Locate the cell with the specified text and output its (X, Y) center coordinate. 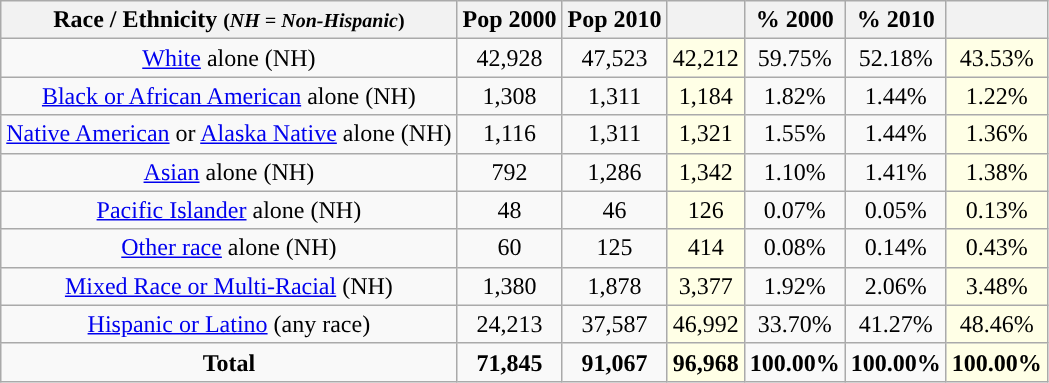
Total (229, 362)
1,308 (510, 96)
96,968 (706, 362)
24,213 (510, 324)
1,878 (614, 286)
3.48% (996, 286)
414 (706, 248)
Pacific Islander alone (NH) (229, 210)
41.27% (896, 324)
Hispanic or Latino (any race) (229, 324)
1.36% (996, 134)
0.08% (794, 248)
White alone (NH) (229, 58)
Mixed Race or Multi-Racial (NH) (229, 286)
% 2010 (896, 20)
792 (510, 172)
Pop 2010 (614, 20)
47,523 (614, 58)
1,116 (510, 134)
60 (510, 248)
48.46% (996, 324)
1.82% (794, 96)
46,992 (706, 324)
0.05% (896, 210)
1.41% (896, 172)
1,321 (706, 134)
0.13% (996, 210)
37,587 (614, 324)
43.53% (996, 58)
71,845 (510, 362)
Asian alone (NH) (229, 172)
91,067 (614, 362)
2.06% (896, 286)
1.22% (996, 96)
0.07% (794, 210)
Race / Ethnicity (NH = Non-Hispanic) (229, 20)
33.70% (794, 324)
% 2000 (794, 20)
1.55% (794, 134)
Other race alone (NH) (229, 248)
46 (614, 210)
1,342 (706, 172)
48 (510, 210)
3,377 (706, 286)
1.38% (996, 172)
42,928 (510, 58)
126 (706, 210)
0.14% (896, 248)
Native American or Alaska Native alone (NH) (229, 134)
Black or African American alone (NH) (229, 96)
Pop 2000 (510, 20)
59.75% (794, 58)
125 (614, 248)
1,286 (614, 172)
1.92% (794, 286)
1,380 (510, 286)
0.43% (996, 248)
52.18% (896, 58)
42,212 (706, 58)
1.10% (794, 172)
1,184 (706, 96)
